Pinpoint the cell where the given text exists, returning its (x, y) midpoint coordinate. 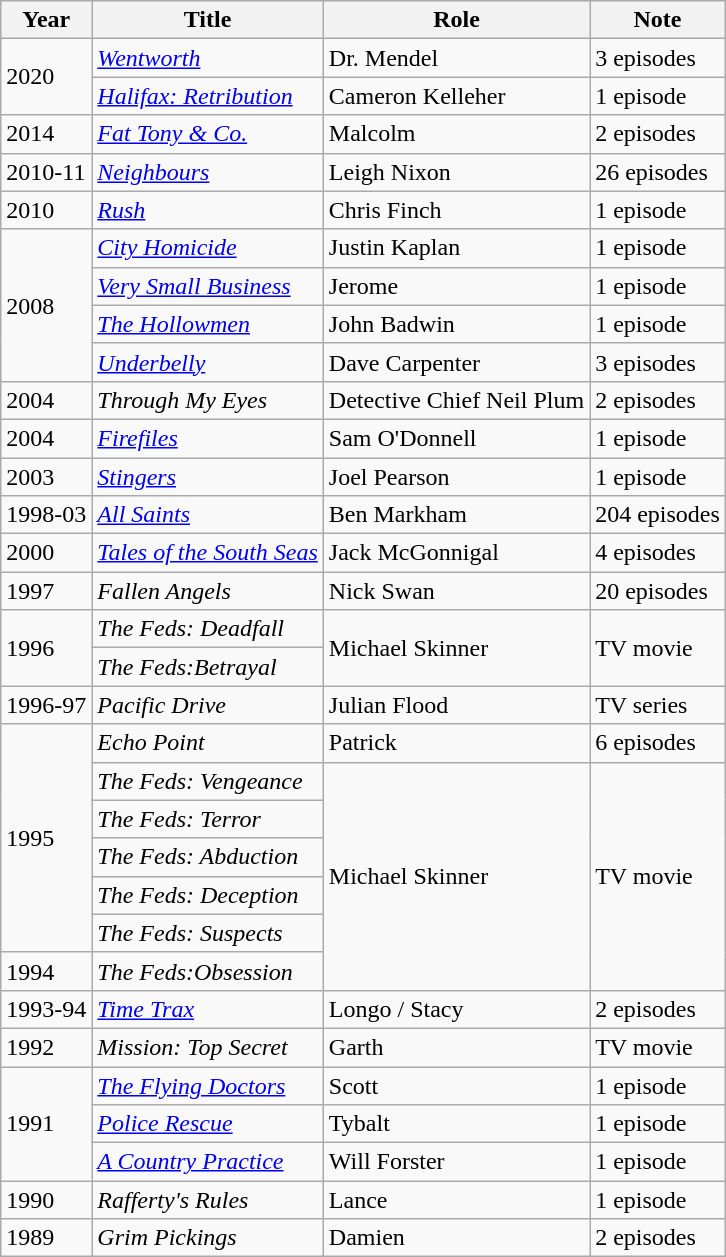
Damien (456, 1238)
Tybalt (456, 1124)
2008 (46, 305)
Mission: Top Secret (208, 1047)
Longo / Stacy (456, 1009)
Title (208, 20)
Sam O'Donnell (456, 438)
1994 (46, 971)
Time Trax (208, 1009)
Detective Chief Neil Plum (456, 400)
Justin Kaplan (456, 248)
2010-11 (46, 172)
26 episodes (658, 172)
1992 (46, 1047)
Leigh Nixon (456, 172)
2010 (46, 210)
Echo Point (208, 743)
The Flying Doctors (208, 1085)
The Feds:Betrayal (208, 667)
1998-03 (46, 515)
Chris Finch (456, 210)
1990 (46, 1200)
20 episodes (658, 591)
Very Small Business (208, 286)
Lance (456, 1200)
1993-94 (46, 1009)
2003 (46, 477)
Rafferty's Rules (208, 1200)
6 episodes (658, 743)
Year (46, 20)
Scott (456, 1085)
Jack McGonnigal (456, 553)
The Hollowmen (208, 324)
Police Rescue (208, 1124)
Will Forster (456, 1162)
Dave Carpenter (456, 362)
Malcolm (456, 134)
Ben Markham (456, 515)
Dr. Mendel (456, 58)
Grim Pickings (208, 1238)
Nick Swan (456, 591)
Wentworth (208, 58)
Note (658, 20)
Julian Flood (456, 705)
Garth (456, 1047)
The Feds: Deadfall (208, 629)
Underbelly (208, 362)
2000 (46, 553)
1989 (46, 1238)
2020 (46, 77)
Halifax: Retribution (208, 96)
TV series (658, 705)
The Feds: Suspects (208, 933)
The Feds: Deception (208, 895)
1991 (46, 1123)
The Feds: Abduction (208, 857)
204 episodes (658, 515)
Fat Tony & Co. (208, 134)
Pacific Drive (208, 705)
1997 (46, 591)
Through My Eyes (208, 400)
City Homicide (208, 248)
4 episodes (658, 553)
Rush (208, 210)
The Feds:Obsession (208, 971)
1996-97 (46, 705)
Neighbours (208, 172)
Patrick (456, 743)
Tales of the South Seas (208, 553)
All Saints (208, 515)
Firefiles (208, 438)
Joel Pearson (456, 477)
Jerome (456, 286)
Stingers (208, 477)
Role (456, 20)
Fallen Angels (208, 591)
2014 (46, 134)
John Badwin (456, 324)
The Feds: Terror (208, 819)
Cameron Kelleher (456, 96)
A Country Practice (208, 1162)
The Feds: Vengeance (208, 781)
1995 (46, 838)
1996 (46, 648)
